Return the [x, y] coordinate for the center point of the cell that contains the specified text.  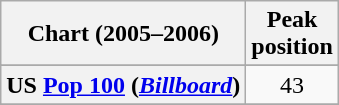
Peakposition [292, 34]
43 [292, 85]
Chart (2005–2006) [124, 34]
US Pop 100 (Billboard) [124, 85]
